Capture the cell that displays the provided text and extract its (X, Y) central coordinate. 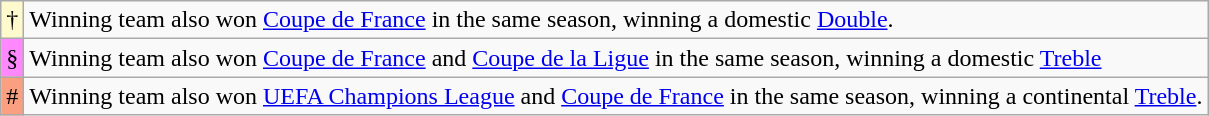
# (12, 96)
§ (12, 58)
† (12, 20)
Winning team also won Coupe de France and Coupe de la Ligue in the same season, winning a domestic Treble (616, 58)
Winning team also won Coupe de France in the same season, winning a domestic Double. (616, 20)
Winning team also won UEFA Champions League and Coupe de France in the same season, winning a continental Treble. (616, 96)
